Extract the (X, Y) coordinate from the center of the cell holding the provided text.  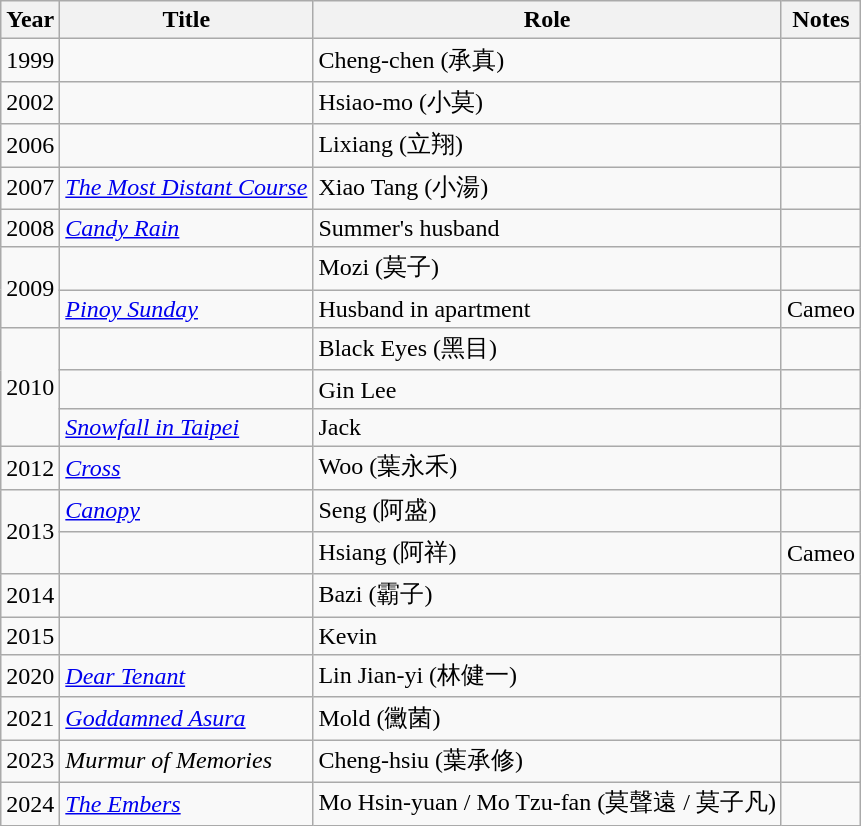
Role (548, 20)
Kevin (548, 636)
2007 (30, 188)
Lixiang (立翔) (548, 146)
Title (186, 20)
Hsiang (阿祥) (548, 554)
Canopy (186, 510)
Cheng-chen (承真) (548, 60)
Cross (186, 468)
Murmur of Memories (186, 762)
2023 (30, 762)
Dear Tenant (186, 676)
Lin Jian-yi (林健一) (548, 676)
2020 (30, 676)
Gin Lee (548, 389)
The Embers (186, 804)
2021 (30, 718)
Jack (548, 427)
Pinoy Sunday (186, 309)
Cheng-hsiu (葉承修) (548, 762)
Candy Rain (186, 228)
2014 (30, 596)
Mozi (莫子) (548, 268)
1999 (30, 60)
2015 (30, 636)
2024 (30, 804)
Snowfall in Taipei (186, 427)
2009 (30, 288)
2012 (30, 468)
Notes (820, 20)
Summer's husband (548, 228)
Hsiao-mo (小莫) (548, 102)
2002 (30, 102)
Xiao Tang (小湯) (548, 188)
Bazi (霸子) (548, 596)
2008 (30, 228)
Husband in apartment (548, 309)
Mo Hsin-yuan / Mo Tzu-fan (莫聲遠 / 莫子凡) (548, 804)
Woo (葉永禾) (548, 468)
Black Eyes (黑目) (548, 350)
Year (30, 20)
2013 (30, 532)
2010 (30, 388)
Goddamned Asura (186, 718)
Mold (黴菌) (548, 718)
2006 (30, 146)
Seng (阿盛) (548, 510)
The Most Distant Course (186, 188)
